For the text-containing cell, return its midpoint in (x, y) coordinate format. 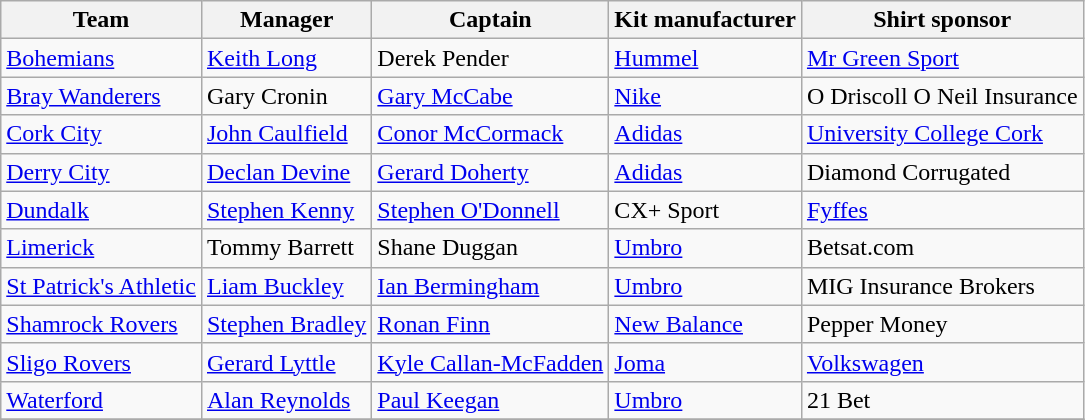
Stephen O'Donnell (490, 210)
Derek Pender (490, 58)
Pepper Money (942, 324)
Keith Long (286, 58)
St Patrick's Athletic (102, 286)
Mr Green Sport (942, 58)
Gary Cronin (286, 96)
Team (102, 20)
Limerick (102, 248)
Liam Buckley (286, 286)
Waterford (102, 400)
University College Cork (942, 134)
Declan Devine (286, 172)
Stephen Kenny (286, 210)
Nike (706, 96)
Dundalk (102, 210)
Shamrock Rovers (102, 324)
Joma (706, 362)
Kyle Callan-McFadden (490, 362)
Gerard Lyttle (286, 362)
21 Bet (942, 400)
Derry City (102, 172)
Tommy Barrett (286, 248)
MIG Insurance Brokers (942, 286)
Conor McCormack (490, 134)
Captain (490, 20)
Volkswagen (942, 362)
Paul Keegan (490, 400)
Hummel (706, 58)
Cork City (102, 134)
Manager (286, 20)
New Balance (706, 324)
Shirt sponsor (942, 20)
Betsat.com (942, 248)
Shane Duggan (490, 248)
Fyffes (942, 210)
Bohemians (102, 58)
CX+ Sport (706, 210)
Gerard Doherty (490, 172)
Sligo Rovers (102, 362)
Alan Reynolds (286, 400)
O Driscoll O Neil Insurance (942, 96)
Diamond Corrugated (942, 172)
Stephen Bradley (286, 324)
Ronan Finn (490, 324)
Kit manufacturer (706, 20)
Ian Bermingham (490, 286)
Bray Wanderers (102, 96)
John Caulfield (286, 134)
Gary McCabe (490, 96)
